From the cell containing the given text, extract its center point as (X, Y) coordinate. 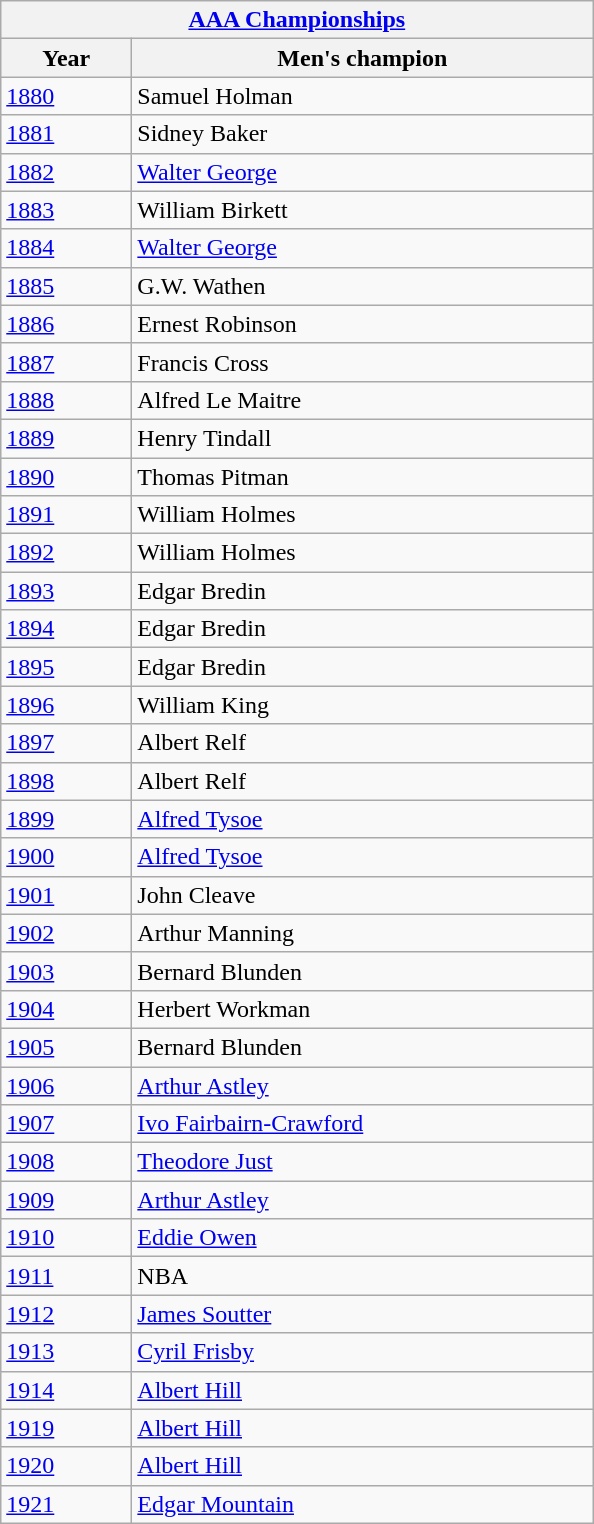
1894 (66, 629)
Ernest Robinson (362, 324)
1910 (66, 1238)
1889 (66, 438)
John Cleave (362, 895)
Eddie Owen (362, 1238)
1890 (66, 477)
1905 (66, 1047)
Arthur Manning (362, 933)
1893 (66, 591)
Year (66, 58)
AAA Championships (297, 20)
1882 (66, 172)
William Birkett (362, 210)
1886 (66, 324)
1883 (66, 210)
1900 (66, 857)
1914 (66, 1390)
Ivo Fairbairn-Crawford (362, 1124)
1881 (66, 134)
William King (362, 705)
1891 (66, 515)
1911 (66, 1276)
Francis Cross (362, 362)
James Soutter (362, 1314)
1903 (66, 971)
Henry Tindall (362, 438)
1895 (66, 667)
1906 (66, 1085)
Thomas Pitman (362, 477)
Herbert Workman (362, 1009)
Alfred Le Maitre (362, 400)
1912 (66, 1314)
1908 (66, 1162)
1921 (66, 1504)
Sidney Baker (362, 134)
1909 (66, 1200)
1888 (66, 400)
1899 (66, 819)
Samuel Holman (362, 96)
1887 (66, 362)
1898 (66, 781)
Men's champion (362, 58)
1892 (66, 553)
NBA (362, 1276)
1913 (66, 1352)
1904 (66, 1009)
1885 (66, 286)
1919 (66, 1428)
1902 (66, 933)
1896 (66, 705)
Cyril Frisby (362, 1352)
1880 (66, 96)
Edgar Mountain (362, 1504)
1907 (66, 1124)
1901 (66, 895)
1884 (66, 248)
G.W. Wathen (362, 286)
1920 (66, 1466)
Theodore Just (362, 1162)
1897 (66, 743)
